Capture the cell that displays the provided text and extract its [x, y] central coordinate. 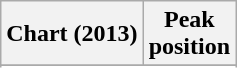
Chart (2013) [72, 34]
Peakposition [189, 34]
